Return the [x, y] coordinate for the center point of the cell that contains the specified text.  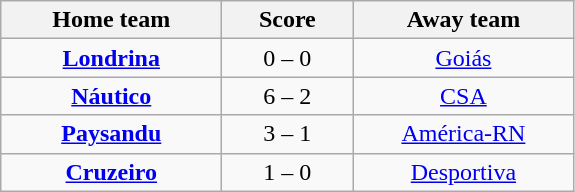
3 – 1 [288, 134]
Desportiva [464, 172]
Goiás [464, 58]
0 – 0 [288, 58]
Home team [112, 20]
América-RN [464, 134]
Away team [464, 20]
6 – 2 [288, 96]
Náutico [112, 96]
Score [288, 20]
CSA [464, 96]
1 – 0 [288, 172]
Cruzeiro [112, 172]
Paysandu [112, 134]
Londrina [112, 58]
